Output the [x, y] coordinate of the center of the cell containing the given text.  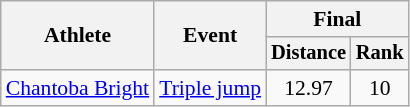
Final [337, 19]
Event [210, 36]
12.97 [308, 88]
Rank [380, 54]
10 [380, 88]
Chantoba Bright [78, 88]
Triple jump [210, 88]
Athlete [78, 36]
Distance [308, 54]
